Locate the cell with the specified text and output its (X, Y) center coordinate. 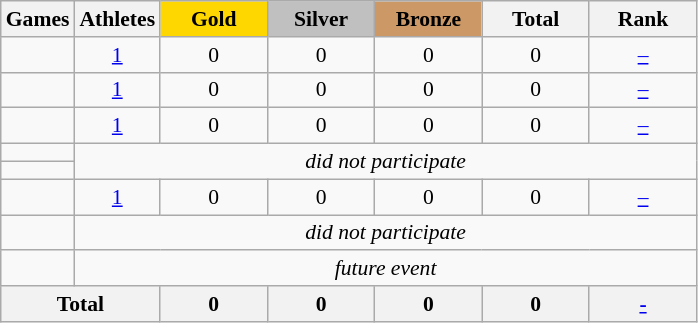
future event (385, 269)
Athletes (117, 19)
Bronze (428, 19)
Rank (642, 19)
Gold (214, 19)
- (642, 304)
Games (38, 19)
Silver (320, 19)
